Search for the cell housing the specified text and yield its (X, Y) center coordinate. 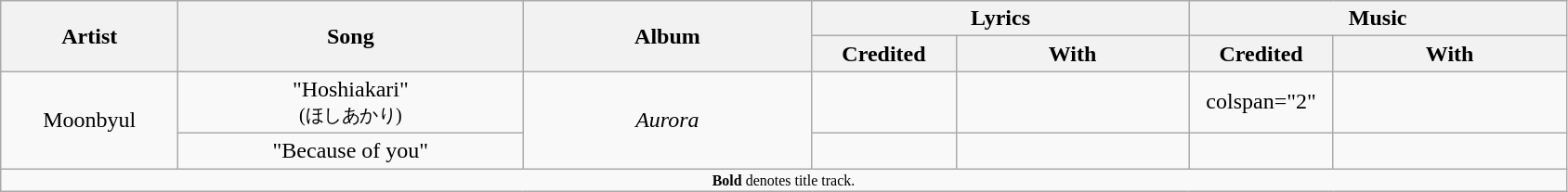
Music (1378, 19)
Aurora (667, 121)
colspan="2" (1261, 102)
Album (667, 36)
Lyrics (1000, 19)
Artist (89, 36)
Moonbyul (89, 121)
"Hoshiakari" (ほしあかり) (351, 102)
Bold denotes title track. (784, 180)
Song (351, 36)
"Because of you" (351, 150)
